Search for the cell housing the specified text and yield its [x, y] center coordinate. 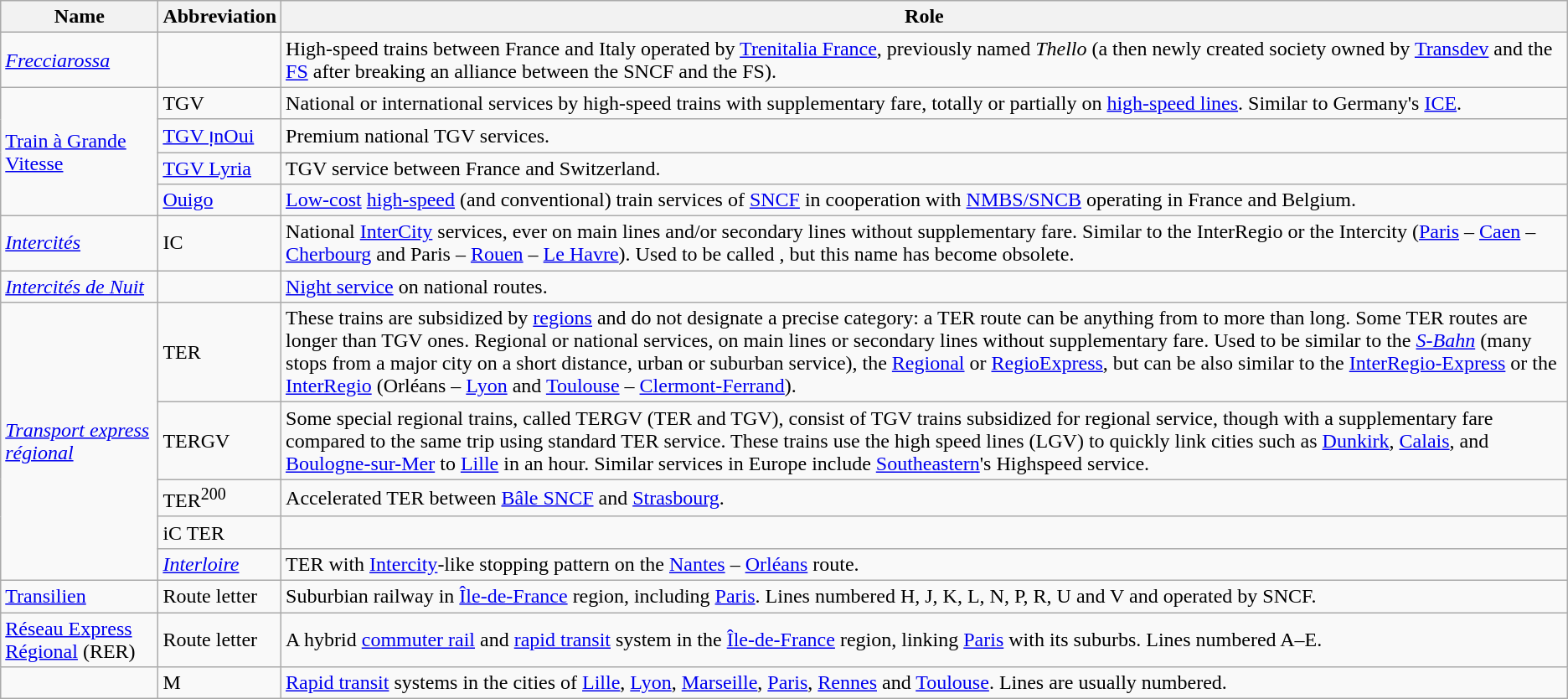
Suburbian railway in Île-de-France region, including Paris. Lines numbered H, J, K, L, N, P, R, U and V and operated by SNCF. [925, 597]
Role [925, 17]
TERGV [219, 441]
TER [219, 352]
Night service on national routes. [925, 287]
Frecciarossa [80, 60]
Train à Grande Vitesse [80, 152]
iC TER [219, 532]
Rapid transit systems in the cities of Lille, Lyon, Marseille, Paris, Rennes and Toulouse. Lines are usually numbered. [925, 683]
A hybrid commuter rail and rapid transit system in the Île-de-France region, linking Paris with its suburbs. Lines numbered A–E. [925, 640]
Intercités [80, 243]
TGV [219, 103]
Premium national TGV services. [925, 136]
Intercités de Nuit [80, 287]
TGV Lyria [219, 168]
TGV ı̣nOui [219, 136]
Transport express régional [80, 442]
Low-cost high-speed (and conventional) train services of SNCF in cooperation with NMBS/SNCB operating in France and Belgium. [925, 200]
Transilien [80, 597]
TER with Intercity-like stopping pattern on the Nantes – Orléans route. [925, 564]
TER200 [219, 498]
IC [219, 243]
Abbreviation [219, 17]
Interloire [219, 564]
TGV service between France and Switzerland. [925, 168]
Accelerated TER between Bâle SNCF and Strasbourg. [925, 498]
Réseau Express Régional (RER) [80, 640]
Name [80, 17]
Ouigo [219, 200]
M [219, 683]
National or international services by high-speed trains with supplementary fare, totally or partially on high-speed lines. Similar to Germany's ICE. [925, 103]
